Extract the (x, y) coordinate from the center of the cell holding the provided text.  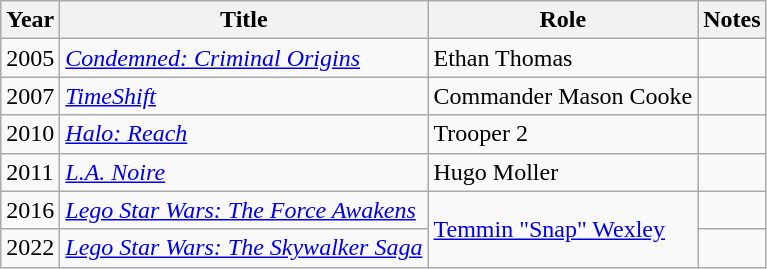
Year (30, 20)
Temmin "Snap" Wexley (563, 229)
Lego Star Wars: The Force Awakens (244, 210)
Halo: Reach (244, 134)
2010 (30, 134)
Trooper 2 (563, 134)
Ethan Thomas (563, 58)
Title (244, 20)
2011 (30, 172)
2007 (30, 96)
2022 (30, 248)
Commander Mason Cooke (563, 96)
L.A. Noire (244, 172)
Lego Star Wars: The Skywalker Saga (244, 248)
Notes (732, 20)
Role (563, 20)
2016 (30, 210)
Condemned: Criminal Origins (244, 58)
Hugo Moller (563, 172)
TimeShift (244, 96)
2005 (30, 58)
